For the text-containing cell, return its midpoint in [x, y] coordinate format. 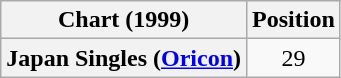
Japan Singles (Oricon) [124, 58]
29 [294, 58]
Chart (1999) [124, 20]
Position [294, 20]
